Provide the [X, Y] coordinate of the cell's center where the given text is located.  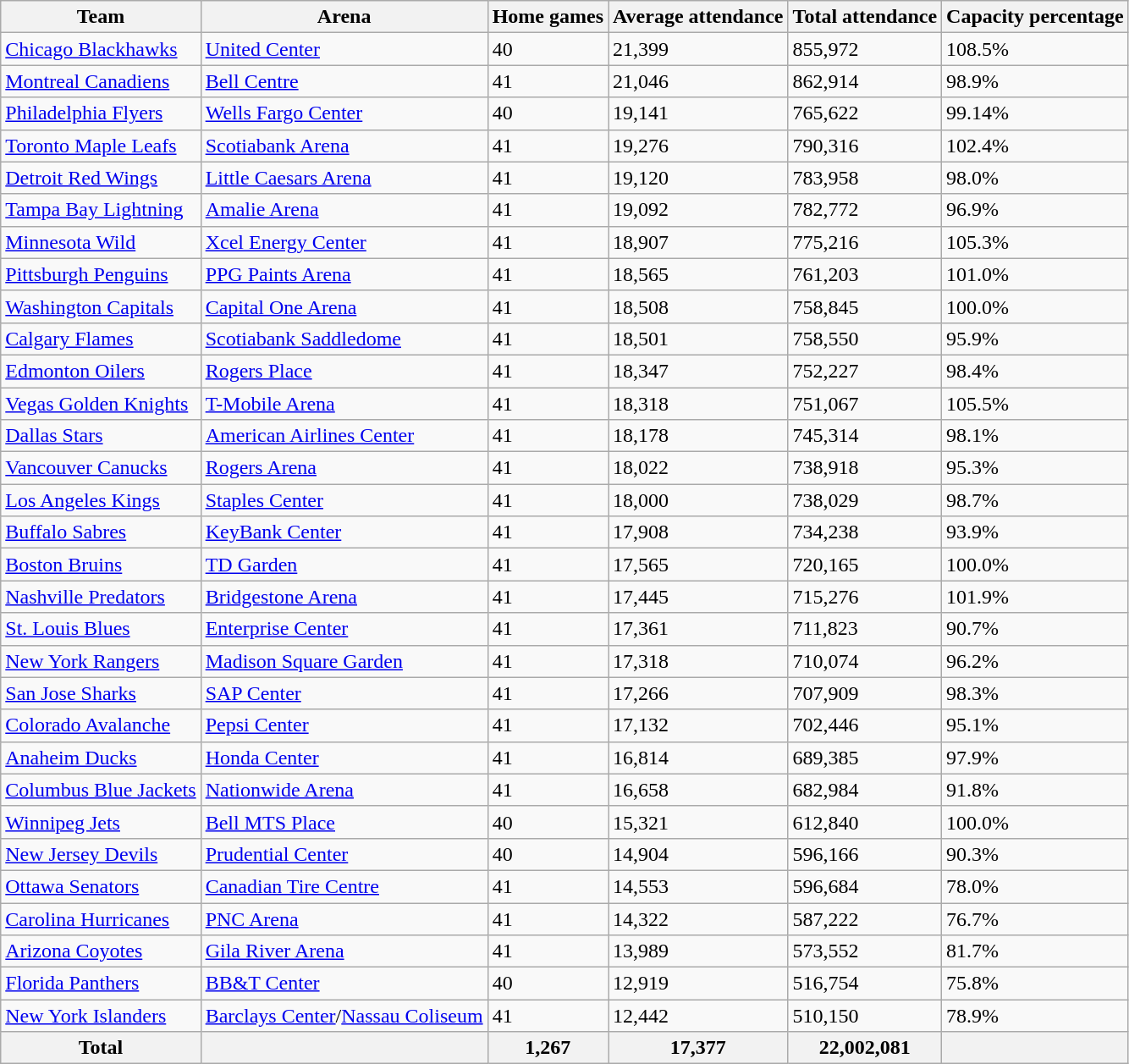
783,958 [865, 178]
Amalie Arena [344, 210]
Detroit Red Wings [101, 178]
738,918 [865, 468]
Los Angeles Kings [101, 500]
90.7% [1036, 629]
1,267 [548, 1048]
Wells Fargo Center [344, 113]
Pepsi Center [344, 725]
18,508 [697, 306]
596,684 [865, 886]
Little Caesars Arena [344, 178]
75.8% [1036, 984]
Buffalo Sabres [101, 532]
22,002,081 [865, 1048]
17,908 [697, 532]
17,318 [697, 661]
Montreal Canadiens [101, 81]
16,658 [697, 790]
Pittsburgh Penguins [101, 274]
98.7% [1036, 500]
752,227 [865, 371]
New York Islanders [101, 1016]
Minnesota Wild [101, 242]
Winnipeg Jets [101, 822]
95.9% [1036, 339]
19,092 [697, 210]
17,361 [697, 629]
Carolina Hurricanes [101, 918]
17,266 [697, 693]
720,165 [865, 565]
102.4% [1036, 146]
108.5% [1036, 49]
13,989 [697, 951]
Rogers Arena [344, 468]
78.9% [1036, 1016]
18,000 [697, 500]
Capacity percentage [1036, 17]
99.14% [1036, 113]
18,501 [697, 339]
17,565 [697, 565]
745,314 [865, 436]
Vancouver Canucks [101, 468]
TD Garden [344, 565]
Madison Square Garden [344, 661]
14,904 [697, 854]
95.1% [1036, 725]
596,166 [865, 854]
Washington Capitals [101, 306]
14,553 [697, 886]
862,914 [865, 81]
734,238 [865, 532]
Team [101, 17]
New Jersey Devils [101, 854]
18,565 [697, 274]
98.0% [1036, 178]
18,022 [697, 468]
Home games [548, 17]
93.9% [1036, 532]
Bell Centre [344, 81]
81.7% [1036, 951]
98.3% [1036, 693]
American Airlines Center [344, 436]
Tampa Bay Lightning [101, 210]
715,276 [865, 597]
21,399 [697, 49]
T-Mobile Arena [344, 404]
95.3% [1036, 468]
101.0% [1036, 274]
98.9% [1036, 81]
751,067 [865, 404]
Arena [344, 17]
Arizona Coyotes [101, 951]
510,150 [865, 1016]
738,029 [865, 500]
98.1% [1036, 436]
Boston Bruins [101, 565]
18,318 [697, 404]
587,222 [865, 918]
761,203 [865, 274]
855,972 [865, 49]
Philadelphia Flyers [101, 113]
76.7% [1036, 918]
Colorado Avalanche [101, 725]
765,622 [865, 113]
United Center [344, 49]
Florida Panthers [101, 984]
St. Louis Blues [101, 629]
Nashville Predators [101, 597]
707,909 [865, 693]
105.5% [1036, 404]
16,814 [697, 758]
96.2% [1036, 661]
18,347 [697, 371]
Honda Center [344, 758]
711,823 [865, 629]
Chicago Blackhawks [101, 49]
Enterprise Center [344, 629]
Toronto Maple Leafs [101, 146]
12,919 [697, 984]
573,552 [865, 951]
782,772 [865, 210]
Bell MTS Place [344, 822]
91.8% [1036, 790]
98.4% [1036, 371]
San Jose Sharks [101, 693]
682,984 [865, 790]
BB&T Center [344, 984]
15,321 [697, 822]
97.9% [1036, 758]
775,216 [865, 242]
702,446 [865, 725]
Anaheim Ducks [101, 758]
101.9% [1036, 597]
Capital One Arena [344, 306]
18,907 [697, 242]
Scotiabank Arena [344, 146]
612,840 [865, 822]
PNC Arena [344, 918]
17,132 [697, 725]
12,442 [697, 1016]
19,120 [697, 178]
Edmonton Oilers [101, 371]
SAP Center [344, 693]
19,141 [697, 113]
14,322 [697, 918]
Staples Center [344, 500]
KeyBank Center [344, 532]
Total [101, 1048]
Scotiabank Saddledome [344, 339]
Canadian Tire Centre [344, 886]
17,377 [697, 1048]
PPG Paints Arena [344, 274]
758,845 [865, 306]
19,276 [697, 146]
Average attendance [697, 17]
Xcel Energy Center [344, 242]
Rogers Place [344, 371]
516,754 [865, 984]
Ottawa Senators [101, 886]
Dallas Stars [101, 436]
689,385 [865, 758]
Nationwide Arena [344, 790]
Bridgestone Arena [344, 597]
Gila River Arena [344, 951]
790,316 [865, 146]
21,046 [697, 81]
18,178 [697, 436]
758,550 [865, 339]
Vegas Golden Knights [101, 404]
Calgary Flames [101, 339]
17,445 [697, 597]
Columbus Blue Jackets [101, 790]
Prudential Center [344, 854]
96.9% [1036, 210]
78.0% [1036, 886]
710,074 [865, 661]
90.3% [1036, 854]
Barclays Center/Nassau Coliseum [344, 1016]
Total attendance [865, 17]
New York Rangers [101, 661]
105.3% [1036, 242]
